Determine the (X, Y) coordinate at the center of the cell enclosing the given text.  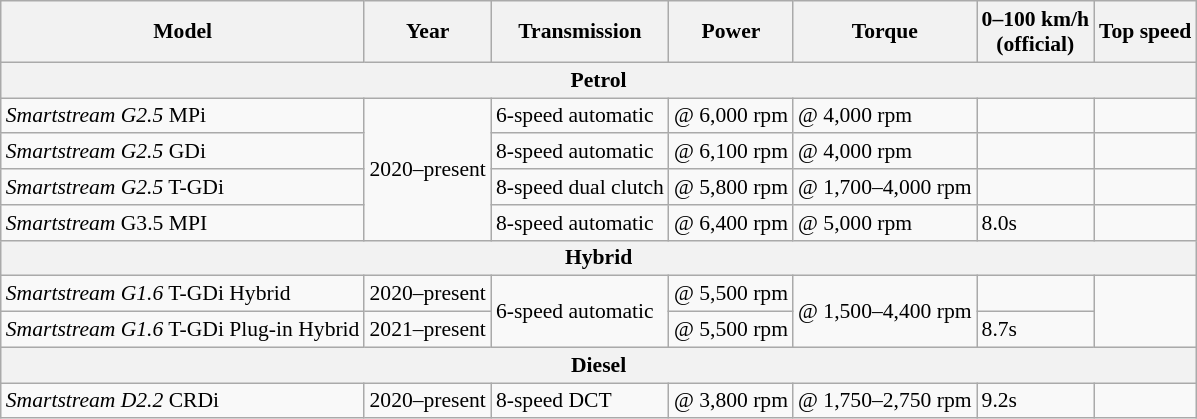
8.7s (1036, 330)
@ 5,000 rpm (885, 223)
Smartstream G3.5 MPI (183, 223)
Hybrid (599, 258)
@ 1,500–4,400 rpm (885, 312)
@ 5,800 rpm (731, 187)
@ 6,000 rpm (731, 116)
@ 6,400 rpm (731, 223)
Top speed (1145, 32)
8.0s (1036, 223)
0–100 km/h(official) (1036, 32)
Smartstream G1.6 T-GDi Hybrid (183, 294)
Smartstream G1.6 T-GDi Plug-in Hybrid (183, 330)
@ 1,700–4,000 rpm (885, 187)
Torque (885, 32)
@ 1,750–2,750 rpm (885, 401)
9.2s (1036, 401)
@ 6,100 rpm (731, 152)
Smartstream G2.5 T-GDi (183, 187)
@ 3,800 rpm (731, 401)
Smartstream G2.5 GDi (183, 152)
Year (427, 32)
2021–present (427, 330)
Power (731, 32)
Transmission (580, 32)
Smartstream D2.2 CRDi (183, 401)
Model (183, 32)
Petrol (599, 80)
8-speed dual clutch (580, 187)
8-speed DCT (580, 401)
Diesel (599, 365)
Smartstream G2.5 MPi (183, 116)
